Output the (X, Y) coordinate of the center of the cell containing the given text.  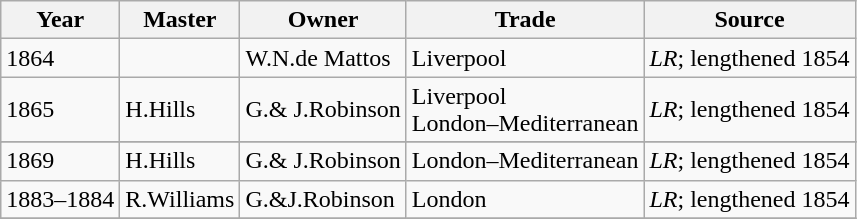
Trade (525, 20)
Master (180, 20)
1865 (60, 110)
G.&J.Robinson (323, 199)
W.N.de Mattos (323, 58)
Year (60, 20)
1864 (60, 58)
1869 (60, 161)
Owner (323, 20)
LiverpoolLondon–Mediterranean (525, 110)
1883–1884 (60, 199)
Liverpool (525, 58)
R.Williams (180, 199)
London (525, 199)
London–Mediterranean (525, 161)
Source (750, 20)
